Identify which cell holds the provided text, then report its [x, y] central coordinate. 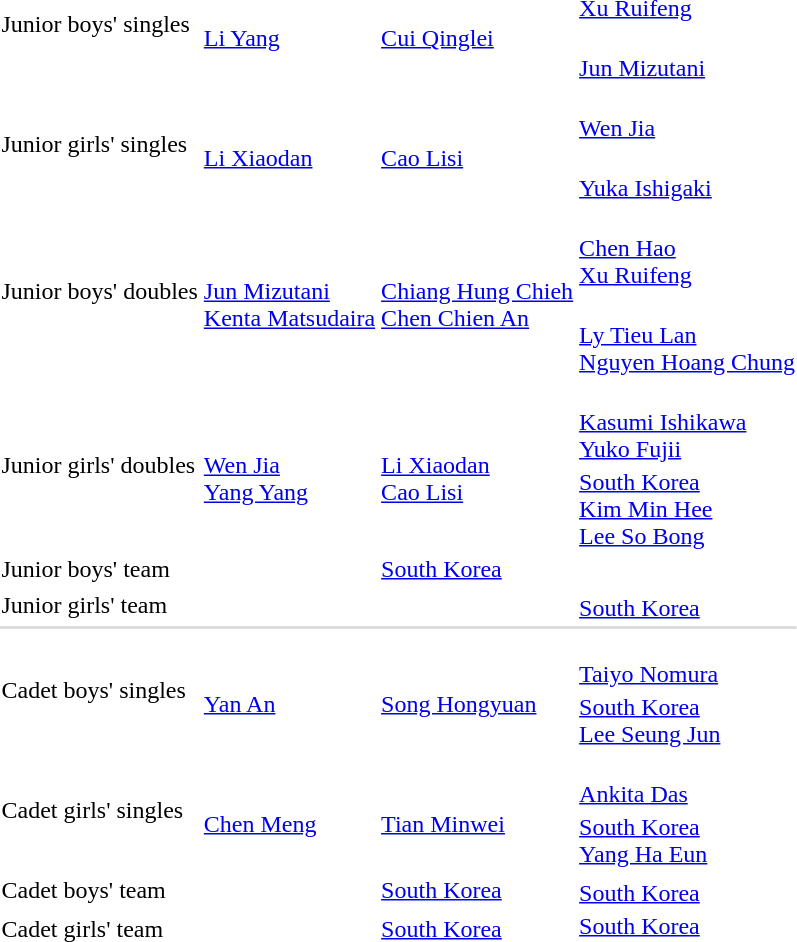
Wen Jia [688, 114]
Cadet boys' team [100, 890]
South KoreaLee Seung Jun [688, 720]
Cao Lisi [478, 144]
Junior girls' doubles [100, 466]
Ly Tieu LanNguyen Hoang Chung [688, 335]
Chen HaoXu Ruifeng [688, 248]
Cadet boys' singles [100, 690]
South KoreaYang Ha Eun [688, 840]
Junior boys' doubles [100, 292]
Jun MizutaniKenta Matsudaira [289, 292]
Junior girls' singles [100, 144]
Kasumi IshikawaYuko Fujii [688, 422]
Junior boys' team [100, 569]
Jun Mizutani [688, 54]
Junior girls' team [100, 605]
Cadet girls' singles [100, 810]
Taiyo Nomura [688, 660]
Tian Minwei [478, 810]
Li Xiaodan [289, 144]
Chen Meng [289, 810]
Song Hongyuan [478, 690]
Li XiaodanCao Lisi [478, 466]
Wen JiaYang Yang [289, 466]
Yuka Ishigaki [688, 174]
Ankita Das [688, 780]
South KoreaKim Min HeeLee So Bong [688, 509]
Yan An [289, 690]
Chiang Hung ChiehChen Chien An [478, 292]
